Detect which cell encompasses the target text, then output its [X, Y] center coordinate. 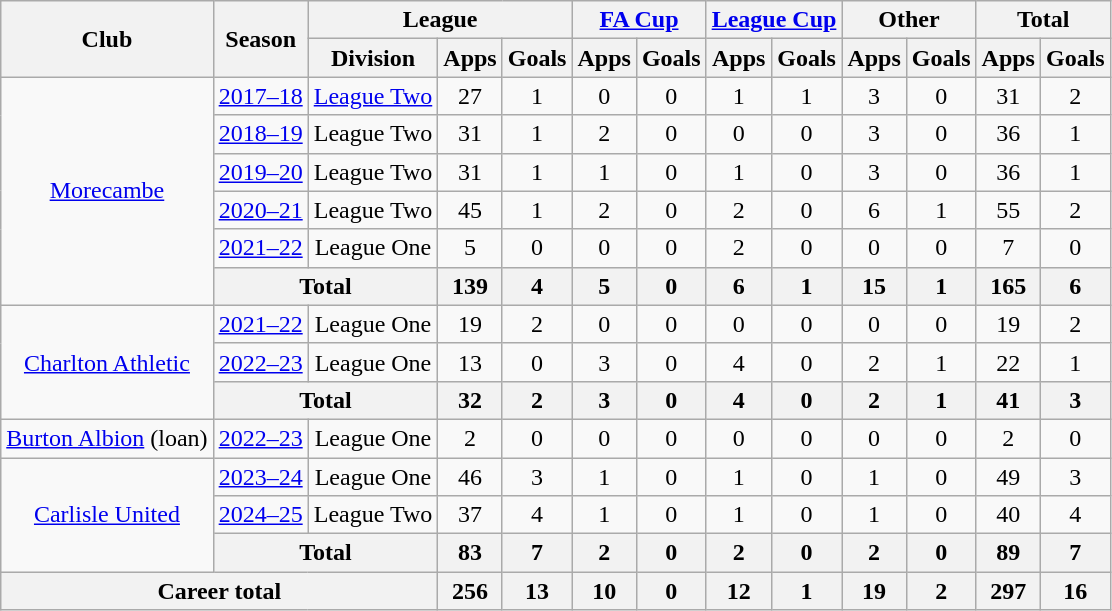
37 [470, 515]
49 [1008, 477]
83 [470, 553]
10 [604, 591]
12 [738, 591]
15 [874, 286]
Charlton Athletic [107, 362]
Carlisle United [107, 515]
Morecambe [107, 191]
55 [1008, 210]
2019–20 [260, 172]
16 [1075, 591]
2020–21 [260, 210]
89 [1008, 553]
22 [1008, 362]
46 [470, 477]
40 [1008, 515]
League [440, 20]
League Cup [774, 20]
Other [909, 20]
Career total [220, 591]
FA Cup [639, 20]
45 [470, 210]
256 [470, 591]
27 [470, 96]
Season [260, 39]
41 [1008, 400]
Division [373, 58]
Burton Albion (loan) [107, 438]
297 [1008, 591]
2024–25 [260, 515]
32 [470, 400]
2018–19 [260, 134]
139 [470, 286]
Club [107, 39]
2017–18 [260, 96]
2023–24 [260, 477]
165 [1008, 286]
